Pinpoint the cell where the given text exists, returning its (X, Y) midpoint coordinate. 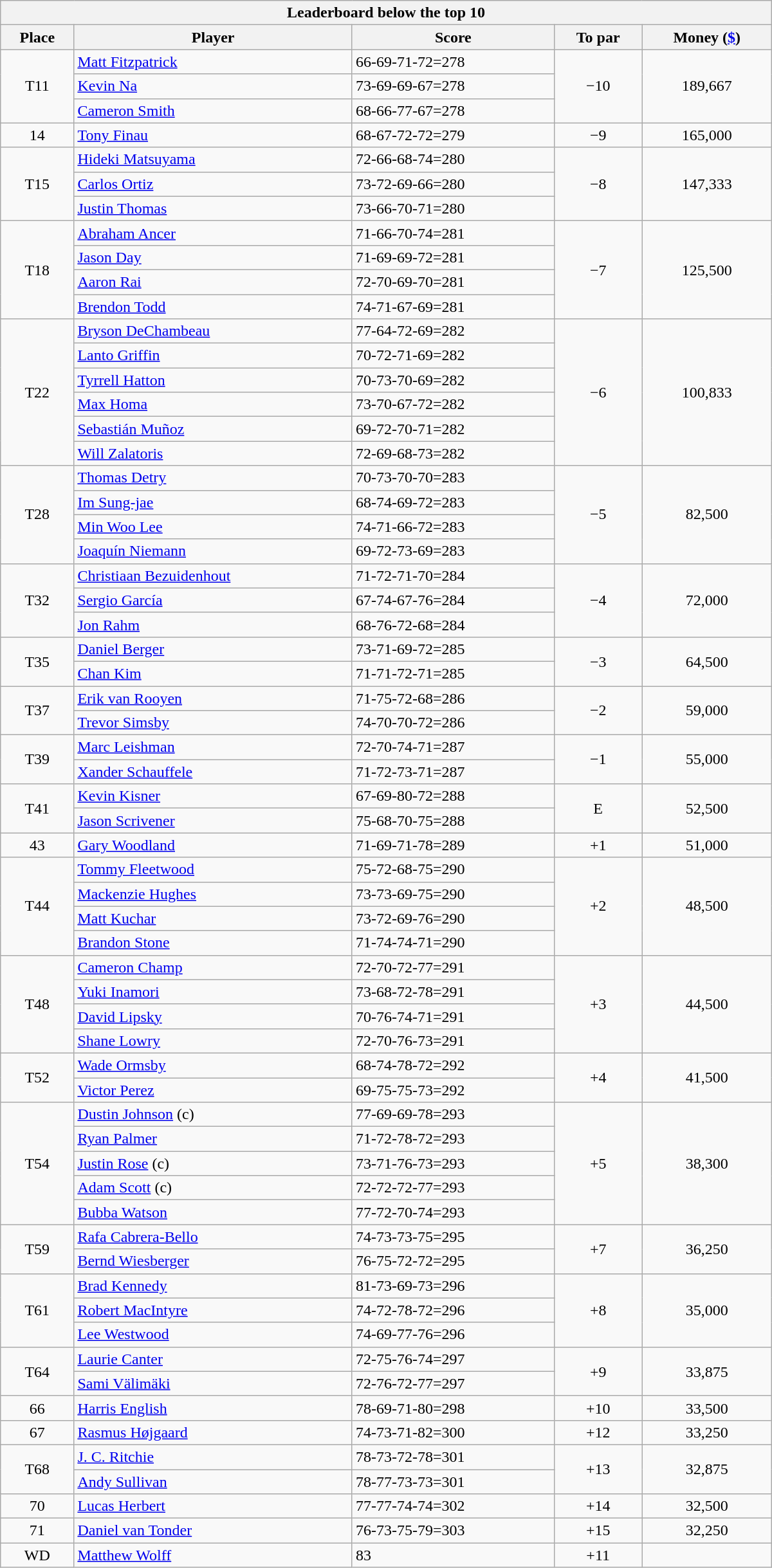
+5 (598, 1163)
44,500 (706, 1004)
T52 (37, 1077)
71-72-71-70=284 (453, 576)
Robert MacIntyre (214, 1310)
75-72-68-75=290 (453, 870)
Victor Perez (214, 1090)
Brendon Todd (214, 307)
59,000 (706, 710)
74-73-71-82=300 (453, 1432)
Jason Scrivener (214, 821)
72-69-68-73=282 (453, 453)
73-68-72-78=291 (453, 992)
68-74-78-72=292 (453, 1065)
David Lipsky (214, 1016)
T15 (37, 184)
Matthew Wolff (214, 1555)
Place (37, 37)
75-68-70-75=288 (453, 821)
T54 (37, 1163)
Brandon Stone (214, 943)
+12 (598, 1432)
Sergio García (214, 600)
Christiaan Bezuidenhout (214, 576)
Lucas Herbert (214, 1506)
78-77-73-73=301 (453, 1481)
Harris English (214, 1408)
Yuki Inamori (214, 992)
83 (453, 1555)
32,250 (706, 1531)
32,500 (706, 1506)
Kevin Kisner (214, 796)
Kevin Na (214, 86)
33,250 (706, 1432)
Erik van Rooyen (214, 698)
77-72-70-74=293 (453, 1212)
Marc Leishman (214, 747)
Andy Sullivan (214, 1481)
Sebastián Muñoz (214, 429)
Daniel Berger (214, 649)
Trevor Simsby (214, 723)
66 (37, 1408)
74-69-77-76=296 (453, 1335)
Will Zalatoris (214, 453)
36,250 (706, 1249)
Matt Kuchar (214, 918)
−9 (598, 135)
71-74-74-71=290 (453, 943)
Rasmus Højgaard (214, 1432)
+13 (598, 1469)
71-69-69-72=281 (453, 257)
T64 (37, 1371)
73-69-69-67=278 (453, 86)
74-73-73-75=295 (453, 1237)
70-73-70-70=283 (453, 478)
76-75-72-72=295 (453, 1261)
J. C. Ritchie (214, 1457)
Max Homa (214, 405)
70-73-70-69=282 (453, 380)
67 (37, 1432)
Justin Rose (c) (214, 1163)
+11 (598, 1555)
Lanto Griffin (214, 356)
−4 (598, 600)
Player (214, 37)
T68 (37, 1469)
Adam Scott (c) (214, 1188)
77-64-72-69=282 (453, 331)
+4 (598, 1077)
−8 (598, 184)
Joaquín Niemann (214, 551)
T28 (37, 515)
Abraham Ancer (214, 233)
Jon Rahm (214, 624)
−5 (598, 515)
72-72-72-77=293 (453, 1188)
100,833 (706, 392)
Carlos Ortiz (214, 184)
Justin Thomas (214, 208)
Cameron Champ (214, 967)
77-77-74-74=302 (453, 1506)
73-71-76-73=293 (453, 1163)
73-66-70-71=280 (453, 208)
72-75-76-74=297 (453, 1359)
67-74-67-76=284 (453, 600)
189,667 (706, 86)
14 (37, 135)
48,500 (706, 906)
73-72-69-76=290 (453, 918)
To par (598, 37)
T11 (37, 86)
Tony Finau (214, 135)
32,875 (706, 1469)
72,000 (706, 600)
T41 (37, 808)
Rafa Cabrera-Bello (214, 1237)
72-66-68-74=280 (453, 160)
T18 (37, 269)
41,500 (706, 1077)
+2 (598, 906)
Ryan Palmer (214, 1139)
T32 (37, 600)
Brad Kennedy (214, 1286)
+7 (598, 1249)
Tyrrell Hatton (214, 380)
68-66-77-67=278 (453, 111)
Jason Day (214, 257)
74-71-67-69=281 (453, 307)
55,000 (706, 760)
+3 (598, 1004)
78-69-71-80=298 (453, 1408)
Lee Westwood (214, 1335)
64,500 (706, 661)
147,333 (706, 184)
72-76-72-77=297 (453, 1383)
165,000 (706, 135)
74-70-70-72=286 (453, 723)
Matt Fitzpatrick (214, 62)
51,000 (706, 845)
−3 (598, 661)
T44 (37, 906)
33,875 (706, 1371)
Hideki Matsuyama (214, 160)
81-73-69-73=296 (453, 1286)
−2 (598, 710)
72-70-74-71=287 (453, 747)
72-70-76-73=291 (453, 1041)
+15 (598, 1531)
Leaderboard below the top 10 (386, 13)
T59 (37, 1249)
71-69-71-78=289 (453, 845)
73-70-67-72=282 (453, 405)
72-70-69-70=281 (453, 282)
69-72-70-71=282 (453, 429)
78-73-72-78=301 (453, 1457)
Cameron Smith (214, 111)
−7 (598, 269)
73-71-69-72=285 (453, 649)
71-71-72-71=285 (453, 673)
Wade Ormsby (214, 1065)
+14 (598, 1506)
Min Woo Lee (214, 527)
Score (453, 37)
68-67-72-72=279 (453, 135)
68-74-69-72=283 (453, 502)
125,500 (706, 269)
33,500 (706, 1408)
82,500 (706, 515)
71-66-70-74=281 (453, 233)
−6 (598, 392)
T35 (37, 661)
T48 (37, 1004)
+8 (598, 1310)
Tommy Fleetwood (214, 870)
77-69-69-78=293 (453, 1115)
Laurie Canter (214, 1359)
T22 (37, 392)
Dustin Johnson (c) (214, 1115)
Daniel van Tonder (214, 1531)
43 (37, 845)
70 (37, 1506)
52,500 (706, 808)
Chan Kim (214, 673)
69-72-73-69=283 (453, 551)
+9 (598, 1371)
71-75-72-68=286 (453, 698)
−10 (598, 86)
Bryson DeChambeau (214, 331)
66-69-71-72=278 (453, 62)
35,000 (706, 1310)
Gary Woodland (214, 845)
73-72-69-66=280 (453, 184)
72-70-72-77=291 (453, 967)
+10 (598, 1408)
Xander Schauffele (214, 772)
Sami Välimäki (214, 1383)
74-71-66-72=283 (453, 527)
70-76-74-71=291 (453, 1016)
76-73-75-79=303 (453, 1531)
T39 (37, 760)
Money ($) (706, 37)
Shane Lowry (214, 1041)
38,300 (706, 1163)
+1 (598, 845)
Bubba Watson (214, 1212)
−1 (598, 760)
Mackenzie Hughes (214, 894)
Aaron Rai (214, 282)
WD (37, 1555)
68-76-72-68=284 (453, 624)
70-72-71-69=282 (453, 356)
71-72-78-72=293 (453, 1139)
67-69-80-72=288 (453, 796)
73-73-69-75=290 (453, 894)
Bernd Wiesberger (214, 1261)
71-72-73-71=287 (453, 772)
71 (37, 1531)
Im Sung-jae (214, 502)
T37 (37, 710)
69-75-75-73=292 (453, 1090)
Thomas Detry (214, 478)
74-72-78-72=296 (453, 1310)
T61 (37, 1310)
E (598, 808)
